Pinpoint the cell where the given text exists, returning its [x, y] midpoint coordinate. 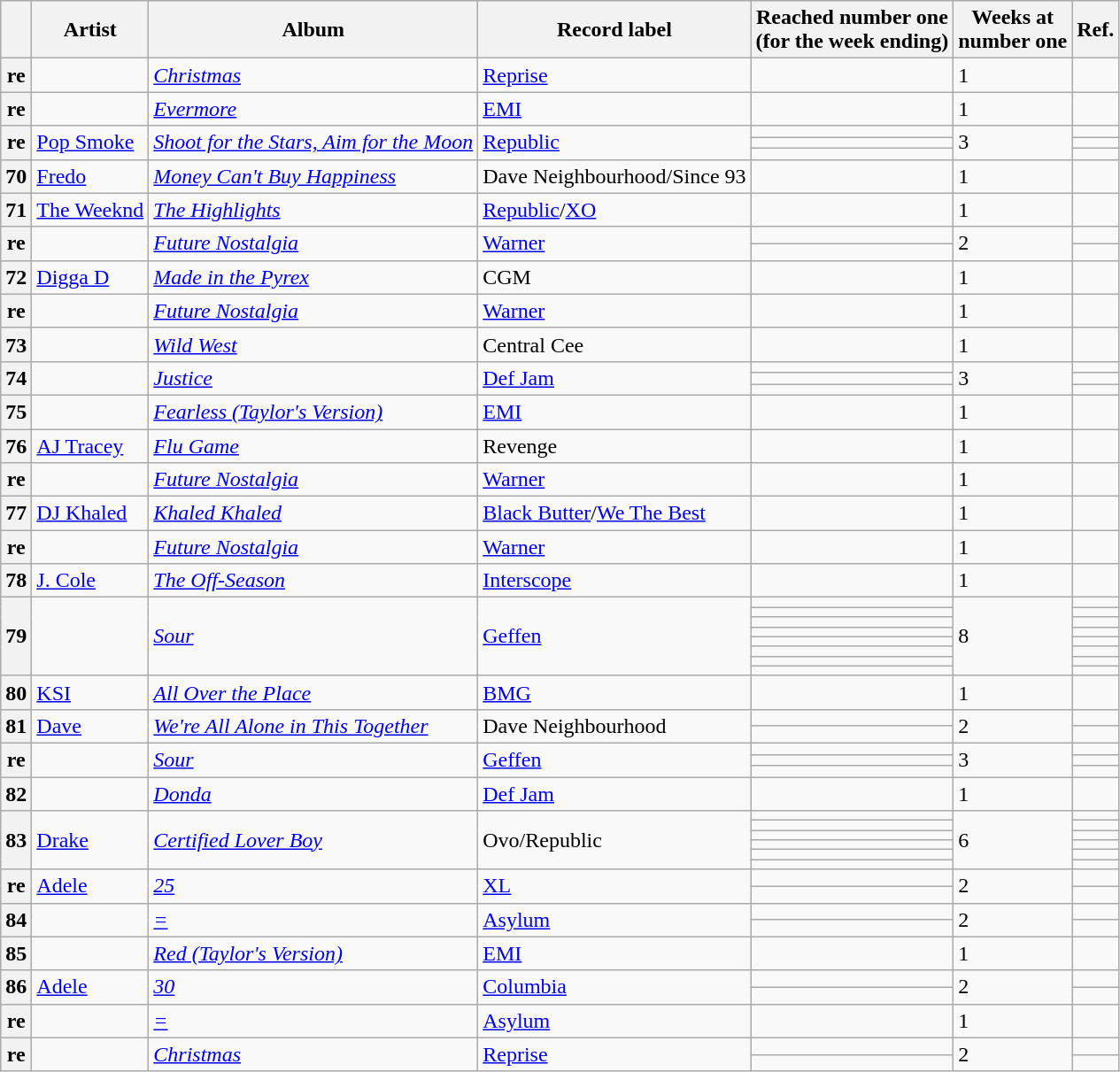
74 [16, 378]
Made in the Pyrex [313, 277]
Record label [614, 30]
Dave Neighbourhood/Since 93 [614, 176]
72 [16, 277]
Dave Neighbourhood [614, 726]
Fearless (Taylor's Version) [313, 412]
Republic [614, 143]
85 [16, 953]
70 [16, 176]
Artist [90, 30]
Dave [90, 726]
84 [16, 920]
Evermore [313, 109]
Wild West [313, 344]
Justice [313, 378]
8 [1013, 636]
Interscope [614, 581]
AJ Tracey [90, 445]
KSI [90, 692]
Drake [90, 840]
We're All Alone in This Together [313, 726]
76 [16, 445]
The Weeknd [90, 210]
81 [16, 726]
XL [614, 886]
Columbia [614, 987]
71 [16, 210]
Donda [313, 794]
All Over the Place [313, 692]
Revenge [614, 445]
Red (Taylor's Version) [313, 953]
Khaled Khaled [313, 513]
The Off-Season [313, 581]
Album [313, 30]
Fredo [90, 176]
DJ Khaled [90, 513]
Black Butter/We The Best [614, 513]
30 [313, 987]
The Highlights [313, 210]
Digga D [90, 277]
Certified Lover Boy [313, 840]
75 [16, 412]
J. Cole [90, 581]
Flu Game [313, 445]
Ovo/Republic [614, 840]
78 [16, 581]
79 [16, 636]
Central Cee [614, 344]
6 [1013, 840]
25 [313, 886]
Weeks atnumber one [1013, 30]
80 [16, 692]
86 [16, 987]
73 [16, 344]
77 [16, 513]
82 [16, 794]
BMG [614, 692]
Money Can't Buy Happiness [313, 176]
83 [16, 840]
Shoot for the Stars, Aim for the Moon [313, 143]
Reached number one(for the week ending) [852, 30]
Pop Smoke [90, 143]
Republic/XO [614, 210]
Ref. [1096, 30]
CGM [614, 277]
